Provide the (X, Y) coordinate of the cell's center where the given text is located.  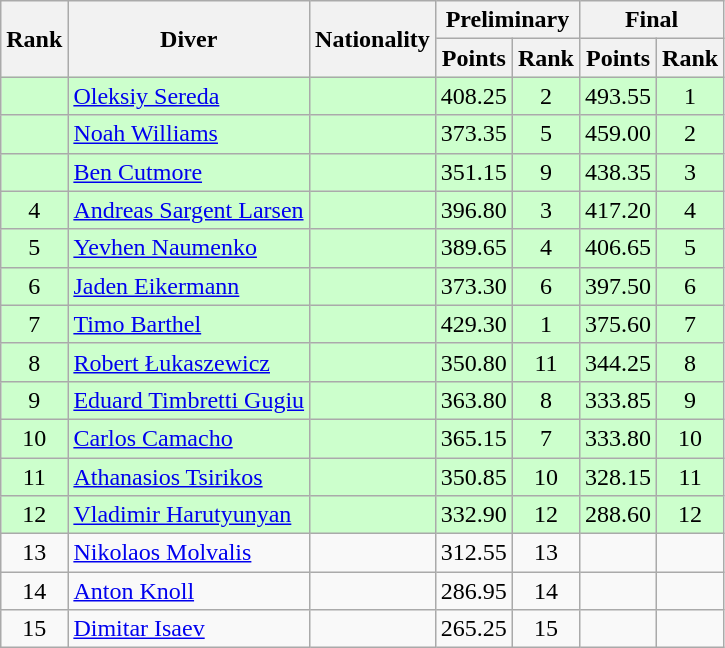
Jaden Eikermann (189, 286)
406.65 (618, 248)
Nikolaos Molvalis (189, 553)
493.55 (618, 96)
373.35 (474, 134)
Athanasios Tsirikos (189, 477)
396.80 (474, 210)
Ben Cutmore (189, 172)
328.15 (618, 477)
350.85 (474, 477)
373.30 (474, 286)
408.25 (474, 96)
Oleksiy Sereda (189, 96)
332.90 (474, 515)
Final (651, 20)
Yevhen Naumenko (189, 248)
Robert Łukaszewicz (189, 362)
429.30 (474, 324)
Noah Williams (189, 134)
Diver (189, 39)
389.65 (474, 248)
351.15 (474, 172)
365.15 (474, 438)
344.25 (618, 362)
Dimitar Isaev (189, 629)
417.20 (618, 210)
Eduard Timbretti Gugiu (189, 400)
Nationality (373, 39)
350.80 (474, 362)
Vladimir Harutyunyan (189, 515)
286.95 (474, 591)
Preliminary (507, 20)
Carlos Camacho (189, 438)
333.80 (618, 438)
438.35 (618, 172)
Andreas Sargent Larsen (189, 210)
265.25 (474, 629)
288.60 (618, 515)
459.00 (618, 134)
Anton Knoll (189, 591)
397.50 (618, 286)
375.60 (618, 324)
333.85 (618, 400)
363.80 (474, 400)
Timo Barthel (189, 324)
312.55 (474, 553)
